Pinpoint the cell where the given text exists, returning its [x, y] midpoint coordinate. 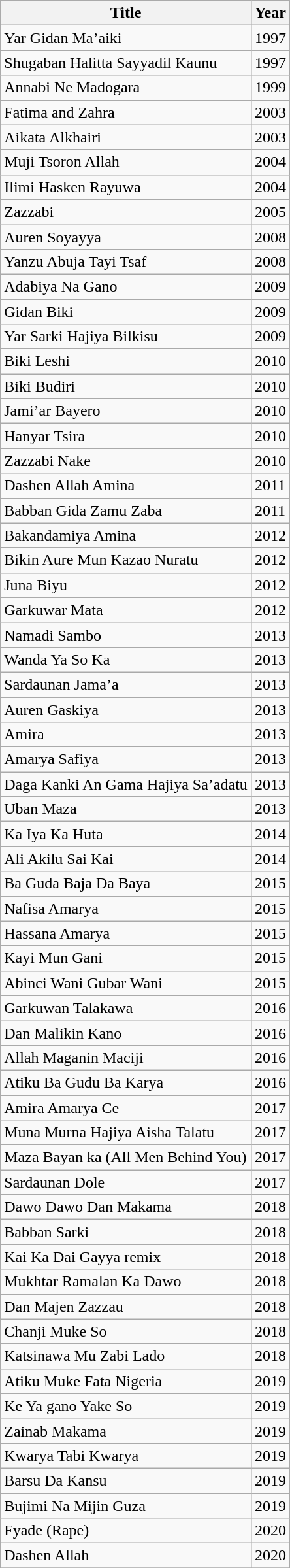
Ba Guda Baja Da Baya [126, 884]
Kwarya Tabi Kwarya [126, 1456]
Fatima and Zahra [126, 112]
Dawo Dawo Dan Makama [126, 1207]
Zazzabi Nake [126, 461]
Fyade (Rape) [126, 1531]
Ke Ya gano Yake So [126, 1406]
Adabiya Na Gano [126, 286]
Sardaunan Jama’a [126, 684]
Title [126, 13]
Zazzabi [126, 212]
Amira Amarya Ce [126, 1108]
Biki Leshi [126, 361]
Hassana Amarya [126, 933]
Atiku Muke Fata Nigeria [126, 1381]
Yar Sarki Hajiya Bilkisu [126, 337]
Abinci Wani Gubar Wani [126, 983]
Bikin Aure Mun Kazao Nuratu [126, 560]
Ilimi Hasken Rayuwa [126, 187]
Auren Gaskiya [126, 709]
Barsu Da Kansu [126, 1480]
Uban Maza [126, 809]
Sardaunan Dole [126, 1182]
Katsinawa Mu Zabi Lado [126, 1356]
Daga Kanki An Gama Hajiya Sa’adatu [126, 784]
Muji Tsoron Allah [126, 162]
Zainab Makama [126, 1431]
Amira [126, 735]
Bujimi Na Mijin Guza [126, 1505]
Jami’ar Bayero [126, 411]
1999 [270, 88]
Babban Gida Zamu Zaba [126, 510]
Nafisa Amarya [126, 909]
Hanyar Tsira [126, 436]
Annabi Ne Madogara [126, 88]
Yanzu Abuja Tayi Tsaf [126, 261]
Namadi Sambo [126, 635]
Ka Iya Ka Huta [126, 834]
Gidan Biki [126, 312]
2005 [270, 212]
Juna Biyu [126, 585]
Maza Bayan ka (All Men Behind You) [126, 1158]
Garkuwar Mata [126, 610]
Dashen Allah Amina [126, 486]
Yar Gidan Ma’aiki [126, 38]
Amarya Safiya [126, 759]
Garkuwan Talakawa [126, 1008]
Shugaban Halitta Sayyadil Kaunu [126, 63]
Dan Majen Zazzau [126, 1307]
Babban Sarki [126, 1232]
Aikata Alkhairi [126, 137]
Muna Murna Hajiya Aisha Talatu [126, 1133]
Kayi Mun Gani [126, 958]
Mukhtar Ramalan Ka Dawo [126, 1282]
Year [270, 13]
Biki Budiri [126, 386]
Chanji Muke So [126, 1331]
Auren Soyayya [126, 237]
Allah Maganin Maciji [126, 1058]
Atiku Ba Gudu Ba Karya [126, 1082]
Ali Akilu Sai Kai [126, 859]
Dan Malikin Kano [126, 1033]
Kai Ka Dai Gayya remix [126, 1257]
Bakandamiya Amina [126, 535]
Dashen Allah [126, 1556]
Wanda Ya So Ka [126, 659]
